Determine the (X, Y) coordinate at the center of the cell enclosing the given text.  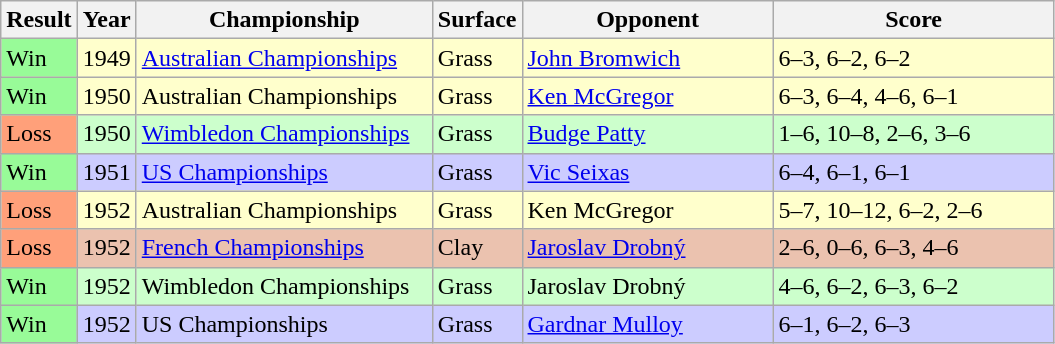
Result (39, 20)
Budge Patty (648, 134)
6–3, 6–4, 4–6, 6–1 (914, 96)
1949 (106, 58)
Surface (477, 20)
Championship (284, 20)
Vic Seixas (648, 172)
French Championships (284, 248)
2–6, 0–6, 6–3, 4–6 (914, 248)
John Bromwich (648, 58)
6–4, 6–1, 6–1 (914, 172)
Gardnar Mulloy (648, 324)
5–7, 10–12, 6–2, 2–6 (914, 210)
Clay (477, 248)
1–6, 10–8, 2–6, 3–6 (914, 134)
4–6, 6–2, 6–3, 6–2 (914, 286)
6–1, 6–2, 6–3 (914, 324)
Opponent (648, 20)
Year (106, 20)
6–3, 6–2, 6–2 (914, 58)
1951 (106, 172)
Score (914, 20)
